Extract the (X, Y) coordinate from the center of the cell holding the provided text.  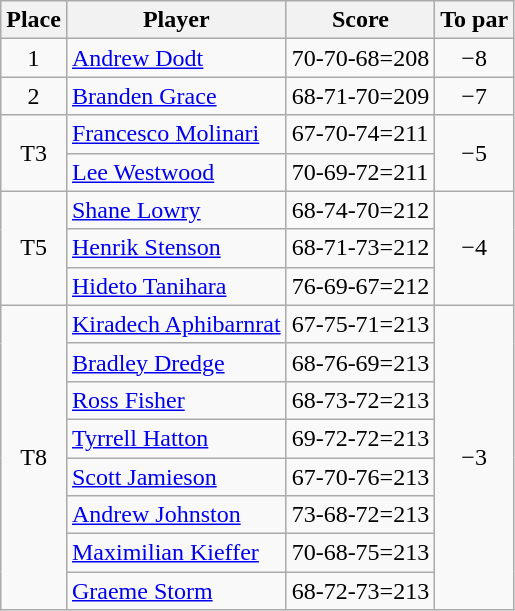
−3 (474, 457)
73-68-72=213 (360, 515)
Graeme Storm (176, 591)
Bradley Dredge (176, 362)
T8 (34, 457)
Francesco Molinari (176, 134)
68-71-73=212 (360, 248)
Scott Jamieson (176, 477)
69-72-72=213 (360, 438)
T5 (34, 248)
Maximilian Kieffer (176, 553)
Player (176, 20)
T3 (34, 153)
Place (34, 20)
−5 (474, 153)
68-73-72=213 (360, 400)
67-70-76=213 (360, 477)
67-75-71=213 (360, 324)
67-70-74=211 (360, 134)
−8 (474, 58)
1 (34, 58)
Score (360, 20)
To par (474, 20)
Andrew Dodt (176, 58)
68-71-70=209 (360, 96)
68-76-69=213 (360, 362)
Andrew Johnston (176, 515)
Lee Westwood (176, 172)
76-69-67=212 (360, 286)
Branden Grace (176, 96)
68-74-70=212 (360, 210)
2 (34, 96)
Kiradech Aphibarnrat (176, 324)
Henrik Stenson (176, 248)
70-68-75=213 (360, 553)
68-72-73=213 (360, 591)
70-69-72=211 (360, 172)
Shane Lowry (176, 210)
−7 (474, 96)
Tyrrell Hatton (176, 438)
Hideto Tanihara (176, 286)
70-70-68=208 (360, 58)
Ross Fisher (176, 400)
−4 (474, 248)
